Detect which cell encompasses the target text, then output its (X, Y) center coordinate. 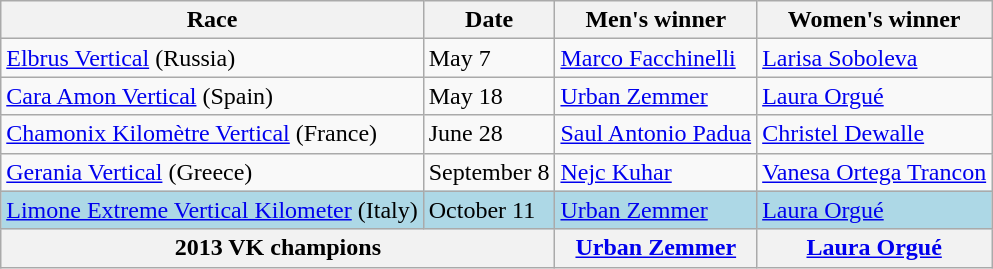
Marco Facchinelli (656, 58)
Nejc Kuhar (656, 172)
Women's winner (874, 20)
May 7 (489, 58)
Race (212, 20)
September 8 (489, 172)
2013 VK champions (278, 248)
Cara Amon Vertical (Spain) (212, 96)
June 28 (489, 134)
Gerania Vertical (Greece) (212, 172)
Saul Antonio Padua (656, 134)
May 18 (489, 96)
October 11 (489, 210)
Chamonix Kilomètre Vertical (France) (212, 134)
Date (489, 20)
Men's winner (656, 20)
Elbrus Vertical (Russia) (212, 58)
Larisa Soboleva (874, 58)
Christel Dewalle (874, 134)
Limone Extreme Vertical Kilometer (Italy) (212, 210)
Vanesa Ortega Trancon (874, 172)
